Detect which cell encompasses the target text, then output its [X, Y] center coordinate. 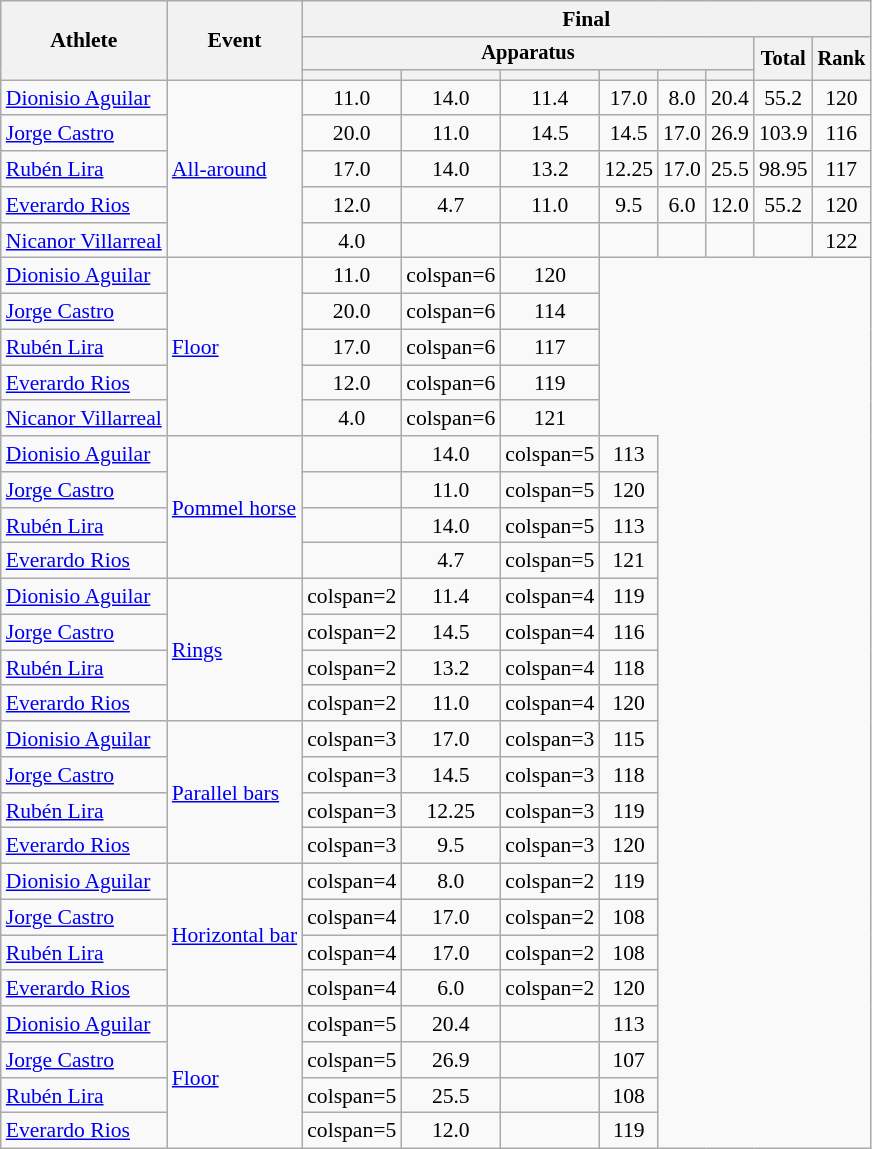
Parallel bars [234, 792]
107 [628, 1060]
Total [784, 58]
114 [550, 312]
122 [842, 241]
Rank [842, 58]
Final [586, 19]
Horizontal bar [234, 935]
98.95 [784, 169]
Rings [234, 650]
Apparatus [528, 54]
Athlete [84, 40]
115 [628, 739]
Pommel horse [234, 507]
103.9 [784, 134]
All-around [234, 169]
Event [234, 40]
